Locate the cell with the specified text and output its [X, Y] center coordinate. 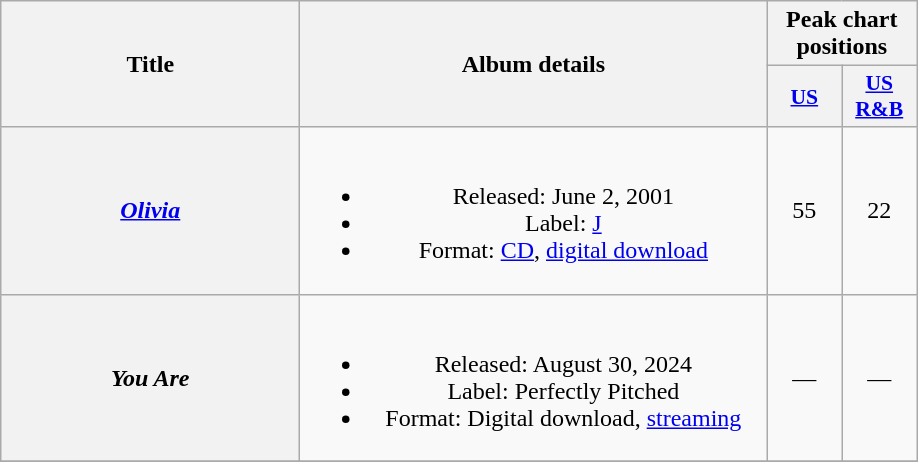
Album details [534, 64]
Released: August 30, 2024Label: Perfectly PitchedFormat: Digital download, streaming [534, 378]
US [804, 96]
Peak chart positions [842, 34]
Released: June 2, 2001Label: JFormat: CD, digital download [534, 210]
22 [880, 210]
Olivia [150, 210]
USR&B [880, 96]
You Are [150, 378]
Title [150, 64]
55 [804, 210]
